From the cell containing the given text, extract its center point as (x, y) coordinate. 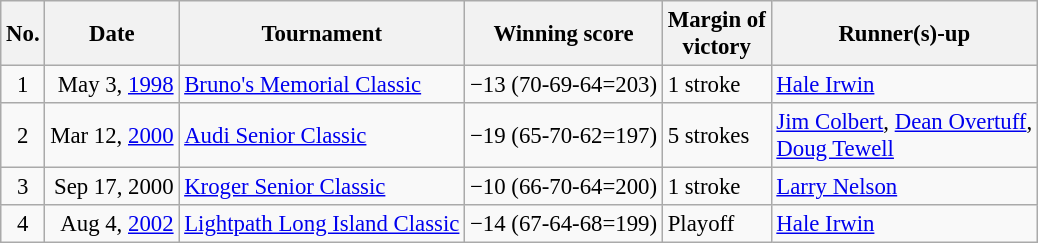
−19 (65-70-62=197) (564, 136)
1 (23, 85)
Larry Nelson (904, 187)
Runner(s)-up (904, 34)
4 (23, 224)
Kroger Senior Classic (322, 187)
May 3, 1998 (112, 85)
2 (23, 136)
No. (23, 34)
−14 (67-64-68=199) (564, 224)
Sep 17, 2000 (112, 187)
Margin ofvictory (716, 34)
Audi Senior Classic (322, 136)
Date (112, 34)
−13 (70-69-64=203) (564, 85)
Playoff (716, 224)
3 (23, 187)
Winning score (564, 34)
Bruno's Memorial Classic (322, 85)
−10 (66-70-64=200) (564, 187)
Jim Colbert, Dean Overtuff, Doug Tewell (904, 136)
Tournament (322, 34)
5 strokes (716, 136)
Lightpath Long Island Classic (322, 224)
Aug 4, 2002 (112, 224)
Mar 12, 2000 (112, 136)
